Output the (X, Y) coordinate of the center of the cell containing the given text.  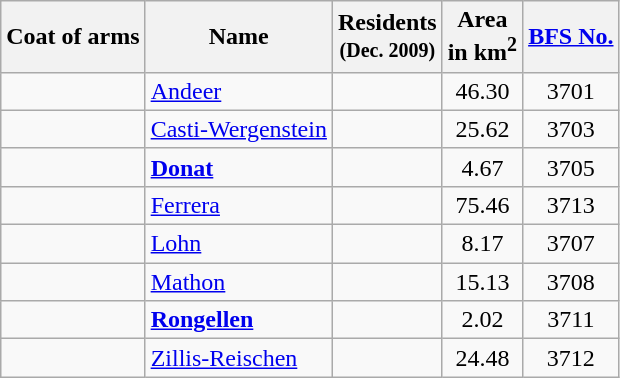
Coat of arms (73, 37)
Andeer (238, 91)
Rongellen (238, 320)
Mathon (238, 282)
3705 (571, 167)
15.13 (482, 282)
4.67 (482, 167)
Lohn (238, 244)
75.46 (482, 205)
Residents(Dec. 2009) (387, 37)
25.62 (482, 129)
2.02 (482, 320)
3708 (571, 282)
Casti-Wergenstein (238, 129)
Donat (238, 167)
46.30 (482, 91)
8.17 (482, 244)
24.48 (482, 358)
Zillis-Reischen (238, 358)
3712 (571, 358)
3713 (571, 205)
Area in km2 (482, 37)
BFS No. (571, 37)
Name (238, 37)
3711 (571, 320)
3701 (571, 91)
3707 (571, 244)
Ferrera (238, 205)
3703 (571, 129)
